Identify which cell holds the provided text, then report its [X, Y] central coordinate. 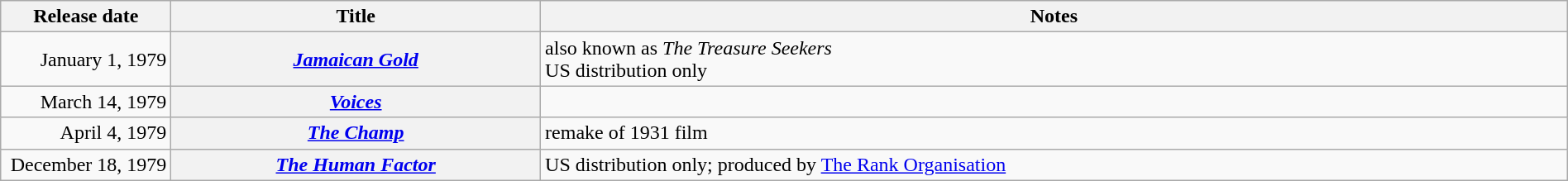
US distribution only; produced by The Rank Organisation [1054, 164]
Jamaican Gold [356, 60]
April 4, 1979 [86, 133]
Notes [1054, 17]
Release date [86, 17]
The Human Factor [356, 164]
also known as The Treasure SeekersUS distribution only [1054, 60]
January 1, 1979 [86, 60]
Title [356, 17]
Voices [356, 102]
remake of 1931 film [1054, 133]
The Champ [356, 133]
December 18, 1979 [86, 164]
March 14, 1979 [86, 102]
